Return [X, Y] of the center of cell containing provided text 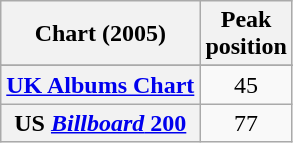
45 [246, 85]
US Billboard 200 [100, 123]
Peakposition [246, 34]
77 [246, 123]
UK Albums Chart [100, 85]
Chart (2005) [100, 34]
